Provide the [X, Y] coordinate of the cell's center where the given text is located.  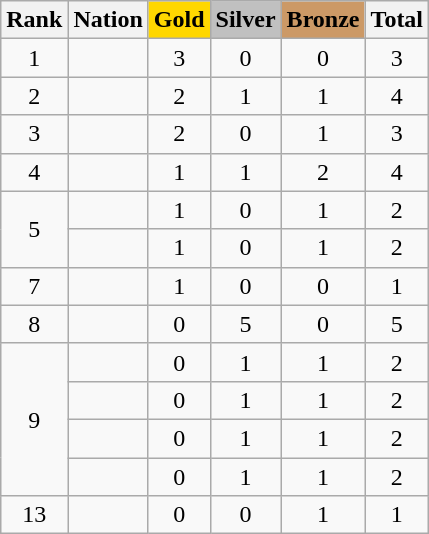
Bronze [323, 20]
Rank [34, 20]
Gold [179, 20]
9 [34, 419]
8 [34, 324]
7 [34, 286]
Total [397, 20]
Nation [108, 20]
Silver [246, 20]
13 [34, 515]
